Scan for the cell matching the given text and deliver its [x, y] coordinate at center. 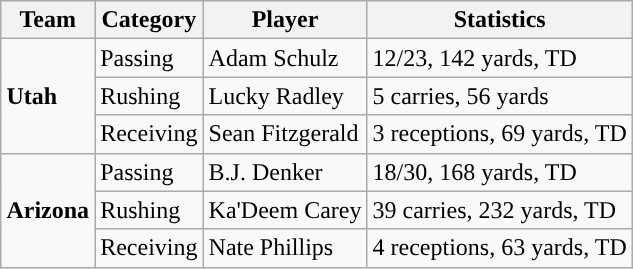
Category [149, 20]
Statistics [500, 20]
Nate Phillips [285, 248]
5 carries, 56 yards [500, 96]
3 receptions, 69 yards, TD [500, 134]
Team [48, 20]
18/30, 168 yards, TD [500, 172]
Ka'Deem Carey [285, 210]
39 carries, 232 yards, TD [500, 210]
Adam Schulz [285, 58]
Utah [48, 96]
12/23, 142 yards, TD [500, 58]
B.J. Denker [285, 172]
Arizona [48, 210]
4 receptions, 63 yards, TD [500, 248]
Lucky Radley [285, 96]
Sean Fitzgerald [285, 134]
Player [285, 20]
